Determine the (x, y) coordinate at the center of the cell enclosing the given text.  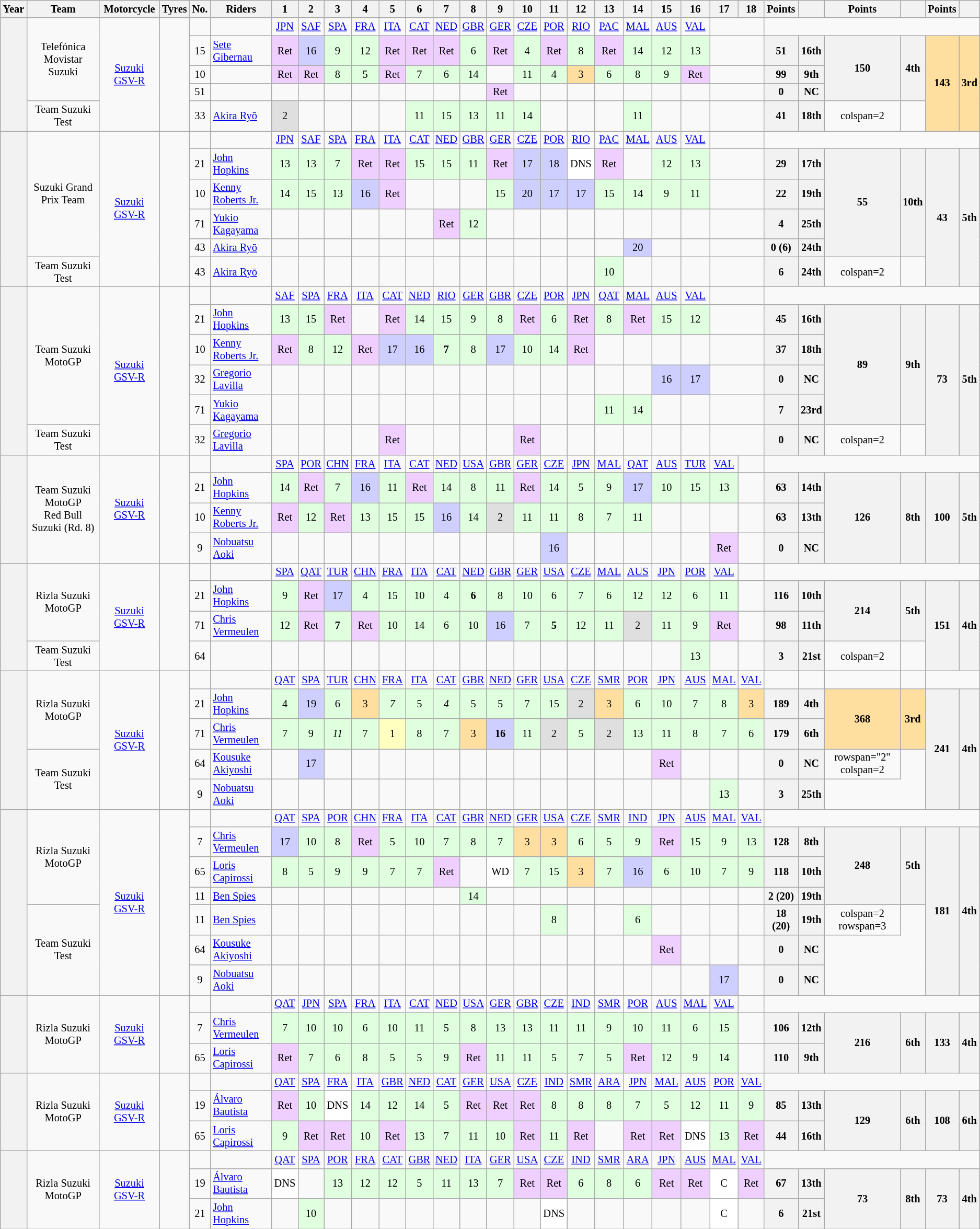
85 (781, 1106)
108 (942, 1121)
Suzuki Grand Prix Team (63, 193)
67 (781, 1184)
29 (781, 164)
99 (781, 74)
Riders (240, 9)
248 (862, 866)
45 (781, 319)
33 (200, 116)
Year (14, 9)
Sete Gibernau (240, 51)
143 (942, 84)
110 (781, 1058)
37 (781, 350)
12th (811, 1028)
WD (500, 872)
Team Suzuki MotoGPRed Bull Suzuki (Rd. 8) (63, 509)
14th (811, 488)
133 (942, 1042)
Tyres (175, 9)
Team Suzuki MotoGP (63, 355)
89 (862, 365)
2 (20) (781, 896)
189 (781, 704)
17th (811, 164)
214 (862, 611)
100 (942, 518)
rowspan="2" colspan=2 (862, 764)
No. (200, 9)
181 (942, 911)
98 (781, 626)
11th (811, 626)
0 (6) (781, 248)
18 (20) (781, 920)
128 (781, 842)
116 (781, 595)
41 (781, 116)
colspan=2 rowspan=3 (862, 920)
216 (862, 1042)
Motorcycle (130, 9)
126 (862, 518)
Team (63, 9)
179 (781, 734)
44 (781, 1136)
129 (862, 1121)
151 (942, 625)
241 (942, 749)
22 (781, 194)
368 (862, 718)
Telefónica Movistar Suzuki (63, 60)
55 (862, 203)
118 (781, 872)
150 (862, 68)
23rd (811, 410)
106 (781, 1028)
